From the cell containing the given text, extract its center point as (X, Y) coordinate. 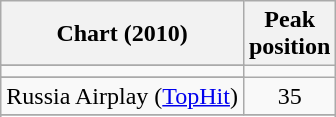
35 (289, 96)
Chart (2010) (122, 34)
Russia Airplay (TopHit) (122, 96)
Peakposition (289, 34)
